Search for the cell housing the specified text and yield its [X, Y] center coordinate. 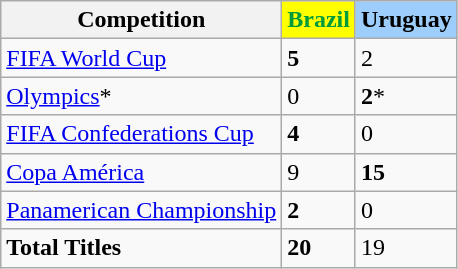
Copa América [142, 172]
Olympics* [142, 96]
Total Titles [142, 248]
9 [319, 172]
FIFA Confederations Cup [142, 134]
Panamerican Championship [142, 210]
15 [406, 172]
2* [406, 96]
19 [406, 248]
Brazil [319, 20]
4 [319, 134]
Uruguay [406, 20]
FIFA World Cup [142, 58]
Competition [142, 20]
20 [319, 248]
5 [319, 58]
